Determine the (x, y) coordinate at the center of the cell enclosing the given text.  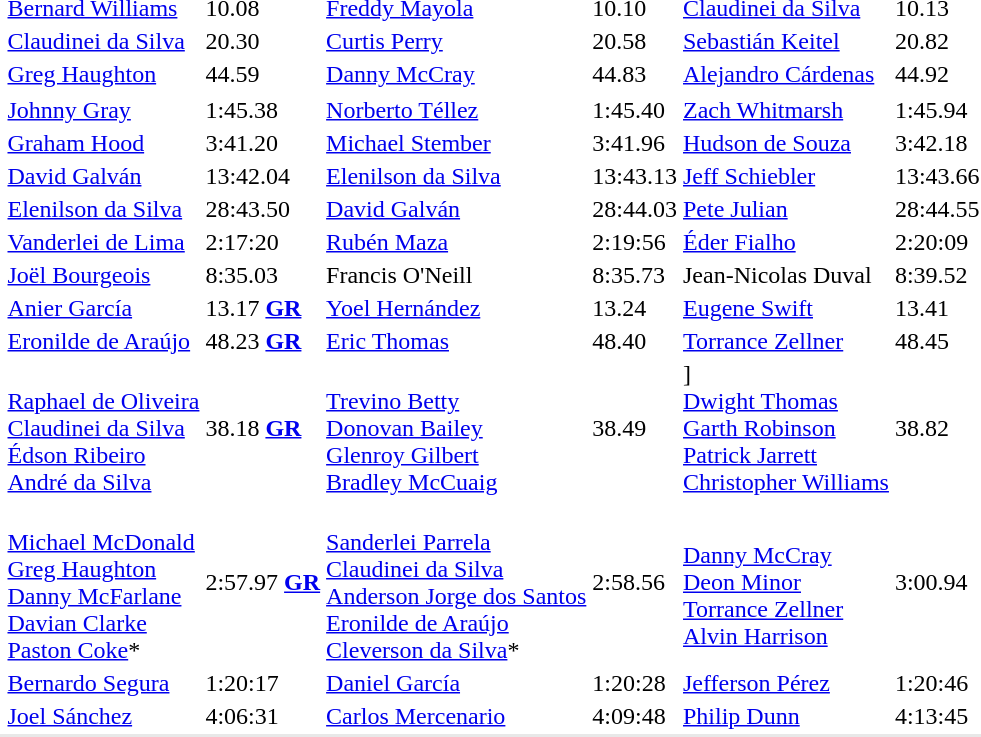
48.40 (635, 341)
3:42.18 (937, 143)
Eugene Swift (786, 308)
Torrance Zellner (786, 341)
1:20:46 (937, 683)
44.59 (263, 74)
2:19:56 (635, 242)
Johnny Gray (104, 110)
44.92 (937, 74)
Rubén Maza (456, 242)
1:20:28 (635, 683)
Jeff Schiebler (786, 176)
Pete Julian (786, 209)
28:44.55 (937, 209)
38.18 GR (263, 428)
Danny McCray (456, 74)
4:13:45 (937, 716)
20.58 (635, 41)
13:42.04 (263, 176)
2:17:20 (263, 242)
13:43.13 (635, 176)
1:45.40 (635, 110)
4:09:48 (635, 716)
1:45.94 (937, 110)
13:43.66 (937, 176)
Jean-Nicolas Duval (786, 275)
Hudson de Souza (786, 143)
28:43.50 (263, 209)
1:20:17 (263, 683)
Greg Haughton (104, 74)
13.41 (937, 308)
Carlos Mercenario (456, 716)
1:45.38 (263, 110)
Joël Bourgeois (104, 275)
Norberto Téllez (456, 110)
Zach Whitmarsh (786, 110)
Eric Thomas (456, 341)
Michael Stember (456, 143)
Joel Sánchez (104, 716)
13.17 GR (263, 308)
38.49 (635, 428)
44.83 (635, 74)
8:35.73 (635, 275)
8:39.52 (937, 275)
Alejandro Cárdenas (786, 74)
28:44.03 (635, 209)
Eronilde de Araújo (104, 341)
Yoel Hernández (456, 308)
Graham Hood (104, 143)
Danny McCrayDeon MinorTorrance ZellnerAlvin Harrison (786, 582)
Vanderlei de Lima (104, 242)
48.23 GR (263, 341)
20.82 (937, 41)
13.24 (635, 308)
38.82 (937, 428)
20.30 (263, 41)
]Dwight ThomasGarth RobinsonPatrick JarrettChristopher Williams (786, 428)
Philip Dunn (786, 716)
3:41.20 (263, 143)
Francis O'Neill (456, 275)
Michael McDonaldGreg HaughtonDanny McFarlaneDavian ClarkePaston Coke* (104, 582)
4:06:31 (263, 716)
3:41.96 (635, 143)
Sebastián Keitel (786, 41)
Claudinei da Silva (104, 41)
Trevino BettyDonovan BaileyGlenroy GilbertBradley McCuaig (456, 428)
Daniel García (456, 683)
Raphael de OliveiraClaudinei da SilvaÉdson RibeiroAndré da Silva (104, 428)
2:20:09 (937, 242)
Anier García (104, 308)
Éder Fialho (786, 242)
2:58.56 (635, 582)
Sanderlei ParrelaClaudinei da SilvaAnderson Jorge dos SantosEronilde de AraújoCleverson da Silva* (456, 582)
2:57.97 GR (263, 582)
8:35.03 (263, 275)
Bernardo Segura (104, 683)
Jefferson Pérez (786, 683)
48.45 (937, 341)
3:00.94 (937, 582)
Curtis Perry (456, 41)
